For the text-containing cell, return its midpoint in [x, y] coordinate format. 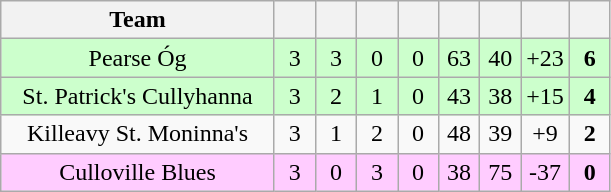
+15 [546, 96]
Killeavy St. Moninna's [138, 134]
4 [590, 96]
Team [138, 20]
39 [500, 134]
-37 [546, 172]
St. Patrick's Cullyhanna [138, 96]
Pearse Óg [138, 58]
43 [460, 96]
75 [500, 172]
63 [460, 58]
48 [460, 134]
Culloville Blues [138, 172]
6 [590, 58]
+9 [546, 134]
40 [500, 58]
+23 [546, 58]
